Extract the [x, y] coordinate from the center of the cell holding the provided text.  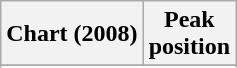
Chart (2008) [72, 34]
Peakposition [189, 34]
